Return the (x, y) coordinate for the center point of the cell that contains the specified text.  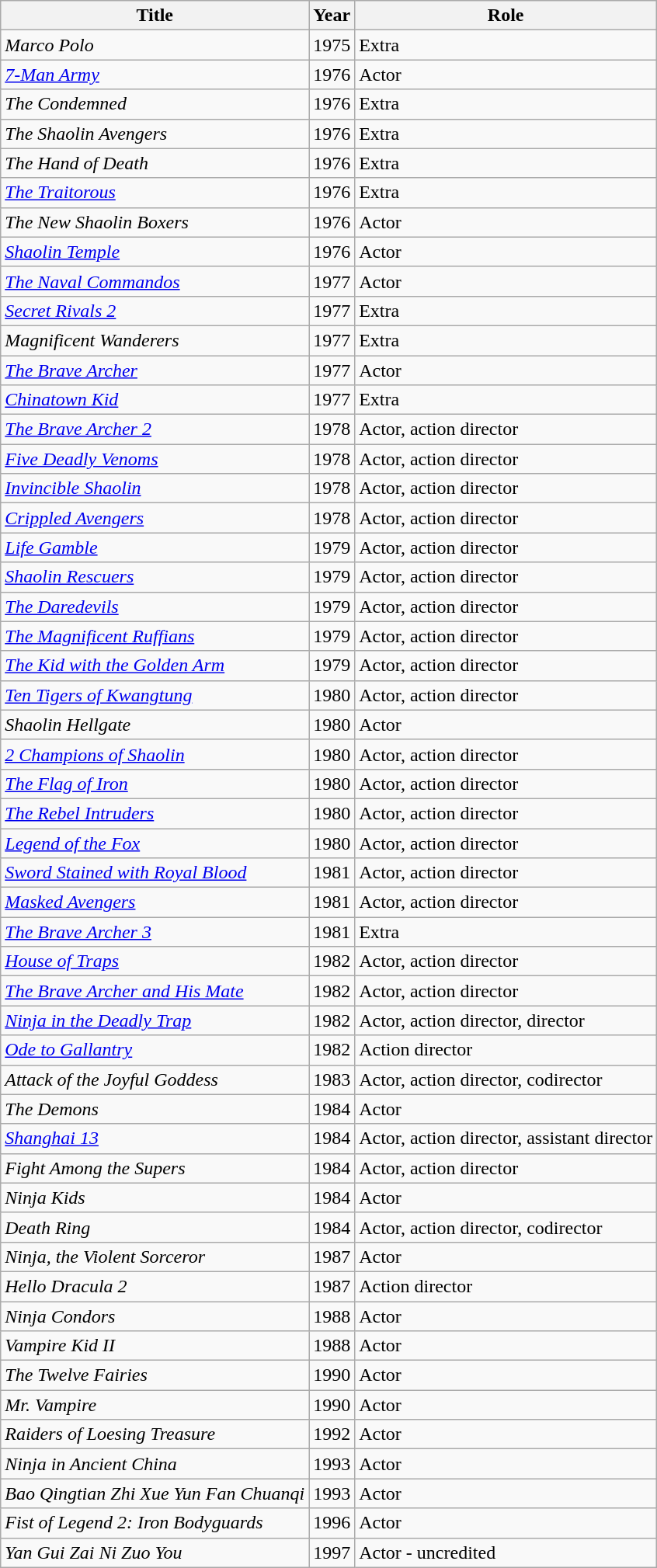
The Brave Archer and His Mate (155, 991)
Ten Tigers of Kwangtung (155, 695)
1992 (332, 1434)
The Kid with the Golden Arm (155, 666)
Raiders of Loesing Treasure (155, 1434)
The Naval Commandos (155, 281)
The Daredevils (155, 607)
Chinatown Kid (155, 400)
7-Man Army (155, 75)
Shanghai 13 (155, 1139)
Shaolin Temple (155, 252)
Sword Stained with Royal Blood (155, 873)
Hello Dracula 2 (155, 1286)
The Twelve Fairies (155, 1375)
Legend of the Fox (155, 843)
The Flag of Iron (155, 784)
Ode to Gallantry (155, 1050)
Actor, action director, assistant director (506, 1139)
Death Ring (155, 1227)
Yan Gui Zai Ni Zuo You (155, 1552)
Fight Among the Supers (155, 1168)
Bao Qingtian Zhi Xue Yun Fan Chuanqi (155, 1493)
The Shaolin Avengers (155, 134)
The Brave Archer (155, 370)
1996 (332, 1523)
1983 (332, 1080)
Actor, action director, director (506, 1020)
Ninja in Ancient China (155, 1464)
The Rebel Intruders (155, 813)
Life Gamble (155, 548)
Ninja Condors (155, 1316)
Vampire Kid II (155, 1346)
Ninja, the Violent Sorceror (155, 1257)
The Hand of Death (155, 163)
The Condemned (155, 104)
Magnificent Wanderers (155, 340)
The Magnificent Ruffians (155, 636)
2 Champions of Shaolin (155, 754)
The Brave Archer 2 (155, 429)
Ninja Kids (155, 1198)
Shaolin Rescuers (155, 577)
Shaolin Hellgate (155, 725)
Fist of Legend 2: Iron Bodyguards (155, 1523)
Marco Polo (155, 45)
Ninja in the Deadly Trap (155, 1020)
Mr. Vampire (155, 1405)
Invincible Shaolin (155, 488)
Actor - uncredited (506, 1552)
Crippled Avengers (155, 518)
The New Shaolin Boxers (155, 222)
The Brave Archer 3 (155, 932)
Secret Rivals 2 (155, 311)
1997 (332, 1552)
The Demons (155, 1109)
Attack of the Joyful Goddess (155, 1080)
Title (155, 16)
1975 (332, 45)
House of Traps (155, 961)
Masked Avengers (155, 902)
Five Deadly Venoms (155, 459)
Year (332, 16)
Role (506, 16)
The Traitorous (155, 193)
